Search for the cell housing the specified text and yield its (X, Y) center coordinate. 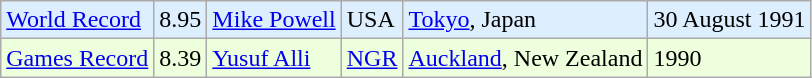
NGR (372, 58)
Yusuf Alli (274, 58)
Games Record (78, 58)
8.39 (180, 58)
8.95 (180, 20)
30 August 1991 (730, 20)
Tokyo, Japan (526, 20)
World Record (78, 20)
1990 (730, 58)
USA (372, 20)
Auckland, New Zealand (526, 58)
Mike Powell (274, 20)
